Pinpoint the cell where the given text exists, returning its [x, y] midpoint coordinate. 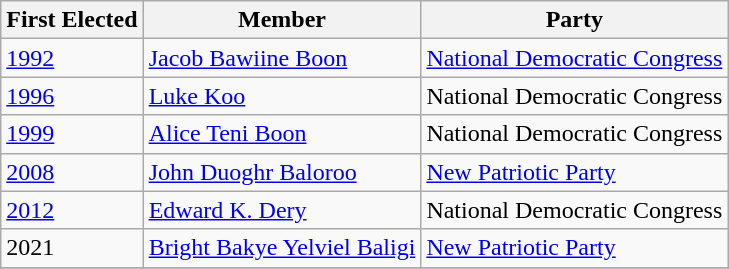
Party [574, 20]
Jacob Bawiine Boon [282, 58]
2008 [72, 172]
Alice Teni Boon [282, 134]
Luke Koo [282, 96]
1996 [72, 96]
1999 [72, 134]
Edward K. Dery [282, 210]
2021 [72, 248]
2012 [72, 210]
Member [282, 20]
1992 [72, 58]
Bright Bakye Yelviel Baligi [282, 248]
First Elected [72, 20]
John Duoghr Baloroo [282, 172]
